Detect which cell encompasses the target text, then output its (X, Y) center coordinate. 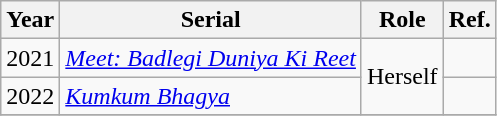
Role (402, 20)
Meet: Badlegi Duniya Ki Reet (211, 58)
Kumkum Bhagya (211, 96)
Serial (211, 20)
Ref. (470, 20)
2021 (30, 58)
2022 (30, 96)
Year (30, 20)
Herself (402, 77)
